Provide the (x, y) coordinate of the cell's center where the given text is located.  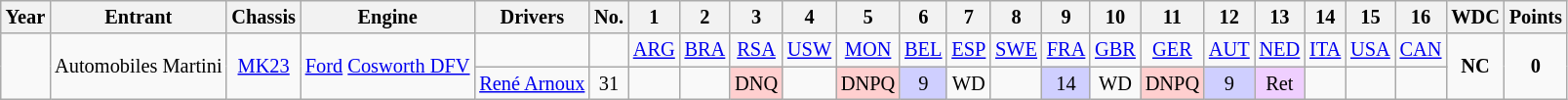
Ret (1280, 83)
Year (25, 17)
ESP (968, 50)
ARG (654, 50)
16 (1421, 17)
Drivers (532, 17)
13 (1280, 17)
8 (1017, 17)
Points (1536, 17)
Engine (387, 17)
WDC (1475, 17)
GBR (1115, 50)
Ford Cosworth DFV (387, 67)
USW (810, 50)
5 (868, 17)
DNQ (756, 83)
15 (1370, 17)
3 (756, 17)
BEL (923, 50)
12 (1229, 17)
7 (968, 17)
BRA (705, 50)
11 (1173, 17)
Entrant (139, 17)
Automobiles Martini (139, 67)
RSA (756, 50)
No. (609, 17)
0 (1536, 67)
SWE (1017, 50)
1 (654, 17)
6 (923, 17)
31 (609, 83)
GER (1173, 50)
2 (705, 17)
CAN (1421, 50)
AUT (1229, 50)
MON (868, 50)
MK23 (263, 67)
ITA (1325, 50)
Chassis (263, 17)
10 (1115, 17)
NC (1475, 67)
NED (1280, 50)
FRA (1065, 50)
4 (810, 17)
USA (1370, 50)
René Arnoux (532, 83)
